Scan for the cell matching the given text and deliver its [X, Y] coordinate at center. 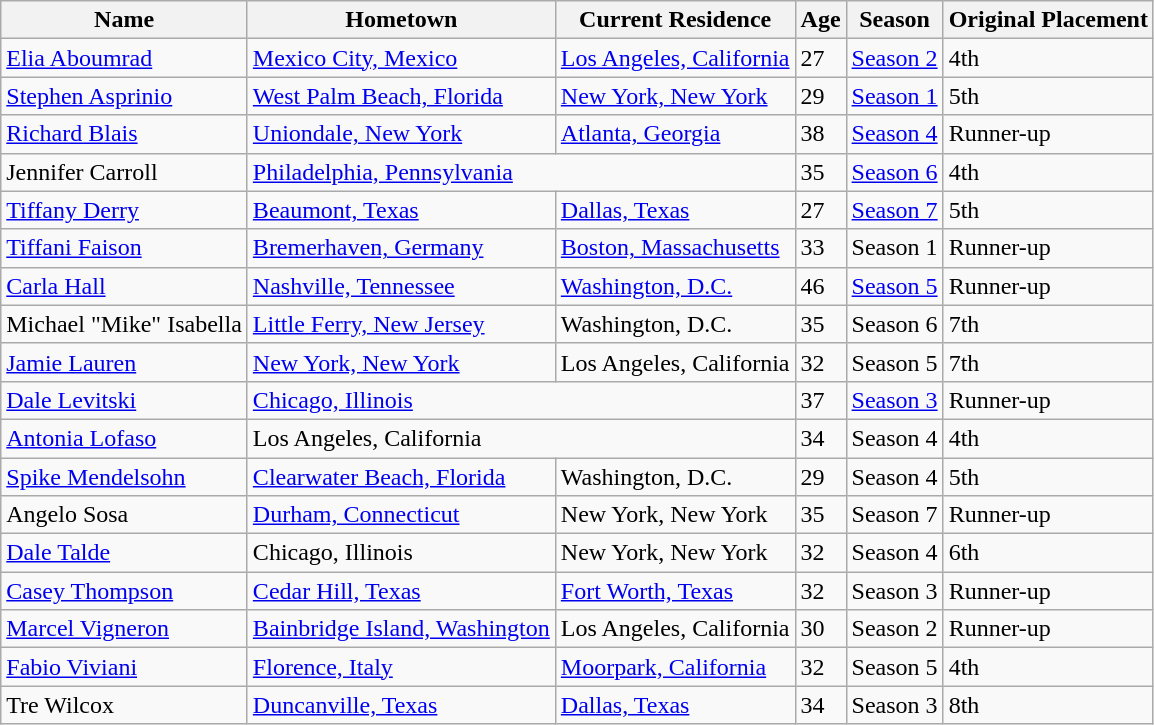
Beaumont, Texas [401, 210]
37 [820, 400]
Stephen Asprinio [124, 96]
Hometown [401, 20]
Tiffani Faison [124, 248]
Durham, Connecticut [401, 515]
Richard Blais [124, 134]
Moorpark, California [675, 667]
Fort Worth, Texas [675, 591]
Carla Hall [124, 286]
Bremerhaven, Germany [401, 248]
Little Ferry, New Jersey [401, 324]
33 [820, 248]
Duncanville, Texas [401, 705]
Original Placement [1048, 20]
Bainbridge Island, Washington [401, 629]
Name [124, 20]
Clearwater Beach, Florida [401, 477]
Dale Talde [124, 553]
Antonia Lofaso [124, 438]
Michael "Mike" Isabella [124, 324]
Jennifer Carroll [124, 172]
30 [820, 629]
Angelo Sosa [124, 515]
Fabio Viviani [124, 667]
Tiffany Derry [124, 210]
Cedar Hill, Texas [401, 591]
Spike Mendelsohn [124, 477]
Mexico City, Mexico [401, 58]
Dale Levitski [124, 400]
Florence, Italy [401, 667]
Marcel Vigneron [124, 629]
46 [820, 286]
Philadelphia, Pennsylvania [521, 172]
8th [1048, 705]
Current Residence [675, 20]
Uniondale, New York [401, 134]
West Palm Beach, Florida [401, 96]
Season [894, 20]
Age [820, 20]
Elia Aboumrad [124, 58]
Atlanta, Georgia [675, 134]
38 [820, 134]
Casey Thompson [124, 591]
Boston, Massachusetts [675, 248]
6th [1048, 553]
Jamie Lauren [124, 362]
Nashville, Tennessee [401, 286]
Tre Wilcox [124, 705]
